Capture the cell that displays the provided text and extract its (X, Y) central coordinate. 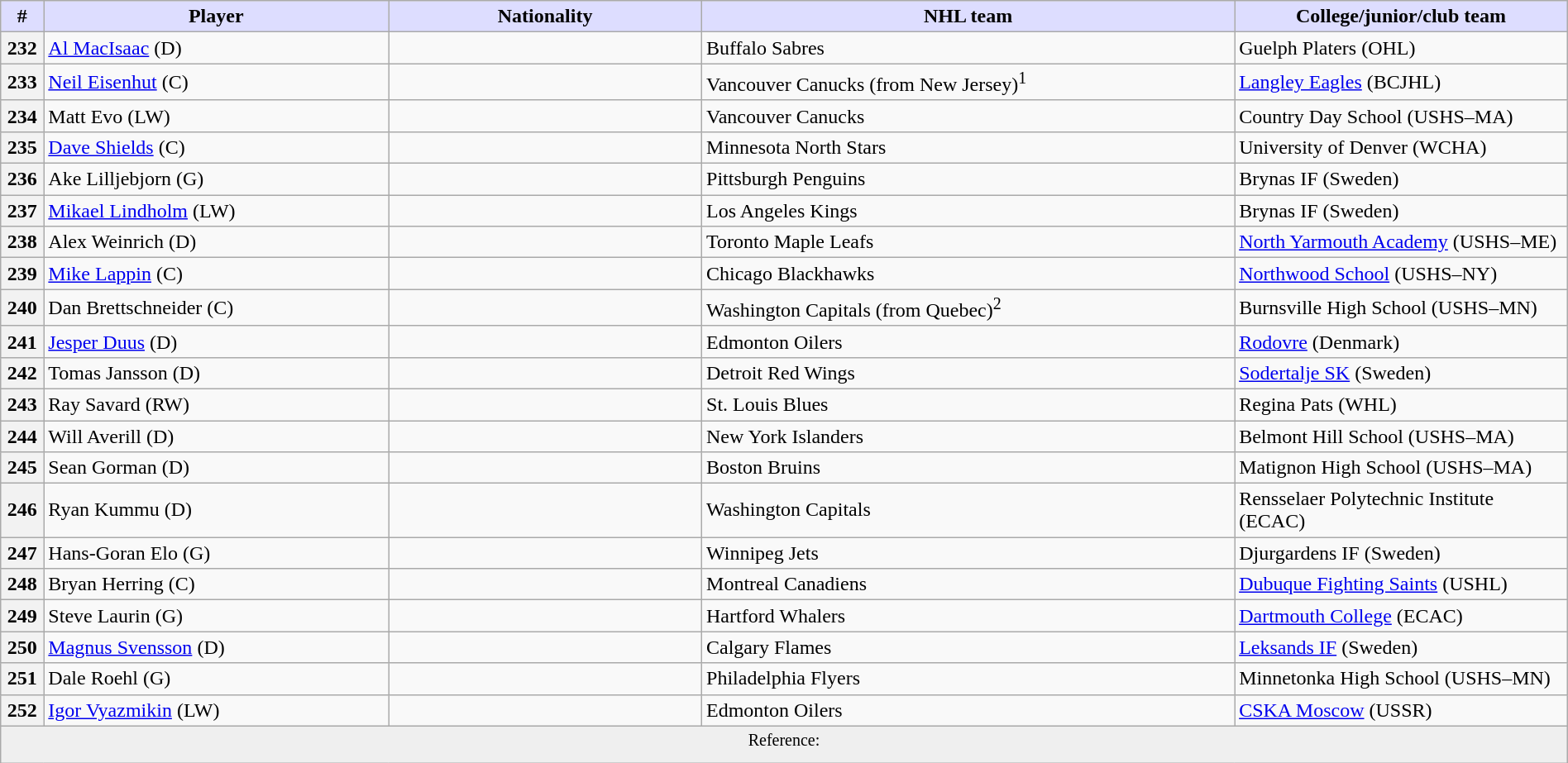
Matt Evo (LW) (217, 116)
243 (22, 404)
Regina Pats (WHL) (1401, 404)
Matignon High School (USHS–MA) (1401, 468)
Langley Eagles (BCJHL) (1401, 83)
237 (22, 211)
College/junior/club team (1401, 17)
246 (22, 511)
Minnesota North Stars (968, 147)
Detroit Red Wings (968, 373)
Jesper Duus (D) (217, 341)
252 (22, 710)
245 (22, 468)
250 (22, 647)
Vancouver Canucks (from New Jersey)1 (968, 83)
Player (217, 17)
242 (22, 373)
Neil Eisenhut (C) (217, 83)
Dan Brettschneider (C) (217, 308)
Hans-Goran Elo (G) (217, 553)
Ray Savard (RW) (217, 404)
North Yarmouth Academy (USHS–ME) (1401, 242)
Los Angeles Kings (968, 211)
Tomas Jansson (D) (217, 373)
Ryan Kummu (D) (217, 511)
Ake Lilljebjorn (G) (217, 179)
Winnipeg Jets (968, 553)
Rodovre (Denmark) (1401, 341)
Steve Laurin (G) (217, 616)
Montreal Canadiens (968, 584)
Igor Vyazmikin (LW) (217, 710)
Sean Gorman (D) (217, 468)
Toronto Maple Leafs (968, 242)
Philadelphia Flyers (968, 679)
241 (22, 341)
Northwood School (USHS–NY) (1401, 274)
247 (22, 553)
Hartford Whalers (968, 616)
New York Islanders (968, 436)
248 (22, 584)
244 (22, 436)
CSKA Moscow (USSR) (1401, 710)
Belmont Hill School (USHS–MA) (1401, 436)
Calgary Flames (968, 647)
Vancouver Canucks (968, 116)
St. Louis Blues (968, 404)
232 (22, 48)
235 (22, 147)
University of Denver (WCHA) (1401, 147)
Al MacIsaac (D) (217, 48)
Washington Capitals (from Quebec)2 (968, 308)
249 (22, 616)
Bryan Herring (C) (217, 584)
Guelph Platers (OHL) (1401, 48)
Chicago Blackhawks (968, 274)
Rensselaer Polytechnic Institute (ECAC) (1401, 511)
Burnsville High School (USHS–MN) (1401, 308)
Alex Weinrich (D) (217, 242)
# (22, 17)
251 (22, 679)
236 (22, 179)
238 (22, 242)
Boston Bruins (968, 468)
Washington Capitals (968, 511)
Leksands IF (Sweden) (1401, 647)
Dave Shields (C) (217, 147)
234 (22, 116)
Buffalo Sabres (968, 48)
Pittsburgh Penguins (968, 179)
Sodertalje SK (Sweden) (1401, 373)
233 (22, 83)
240 (22, 308)
NHL team (968, 17)
Minnetonka High School (USHS–MN) (1401, 679)
Magnus Svensson (D) (217, 647)
Dale Roehl (G) (217, 679)
Nationality (546, 17)
Mikael Lindholm (LW) (217, 211)
Djurgardens IF (Sweden) (1401, 553)
Country Day School (USHS–MA) (1401, 116)
Dubuque Fighting Saints (USHL) (1401, 584)
Dartmouth College (ECAC) (1401, 616)
Mike Lappin (C) (217, 274)
239 (22, 274)
Will Averill (D) (217, 436)
Reference: (784, 744)
